For the text-containing cell, return its midpoint in (X, Y) coordinate format. 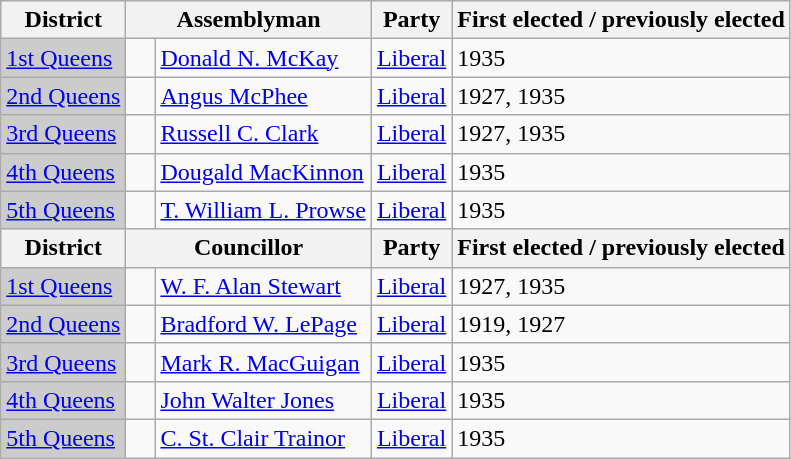
Angus McPhee (264, 96)
Mark R. MacGuigan (264, 362)
Donald N. McKay (264, 58)
W. F. Alan Stewart (264, 286)
Dougald MacKinnon (264, 172)
1919, 1927 (622, 324)
Bradford W. LePage (264, 324)
Councillor (249, 248)
Russell C. Clark (264, 134)
John Walter Jones (264, 400)
C. St. Clair Trainor (264, 438)
Assemblyman (249, 20)
T. William L. Prowse (264, 210)
